Search for the cell housing the specified text and yield its [X, Y] center coordinate. 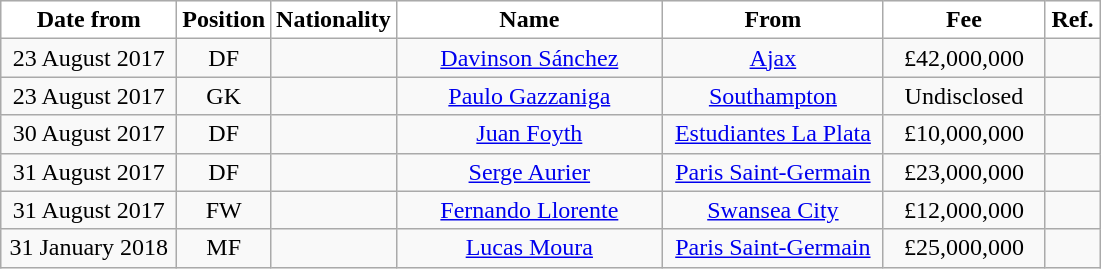
Estudiantes La Plata [772, 134]
Ref. [1072, 20]
Swansea City [772, 210]
Nationality [334, 20]
31 January 2018 [89, 248]
From [772, 20]
Serge Aurier [529, 172]
Position [224, 20]
Paulo Gazzaniga [529, 96]
£23,000,000 [964, 172]
Southampton [772, 96]
Date from [89, 20]
GK [224, 96]
Davinson Sánchez [529, 58]
Fernando Llorente [529, 210]
MF [224, 248]
£12,000,000 [964, 210]
Lucas Moura [529, 248]
£42,000,000 [964, 58]
Juan Foyth [529, 134]
Fee [964, 20]
Name [529, 20]
Ajax [772, 58]
Undisclosed [964, 96]
30 August 2017 [89, 134]
FW [224, 210]
£10,000,000 [964, 134]
£25,000,000 [964, 248]
